Pinpoint the cell where the given text exists, returning its (x, y) midpoint coordinate. 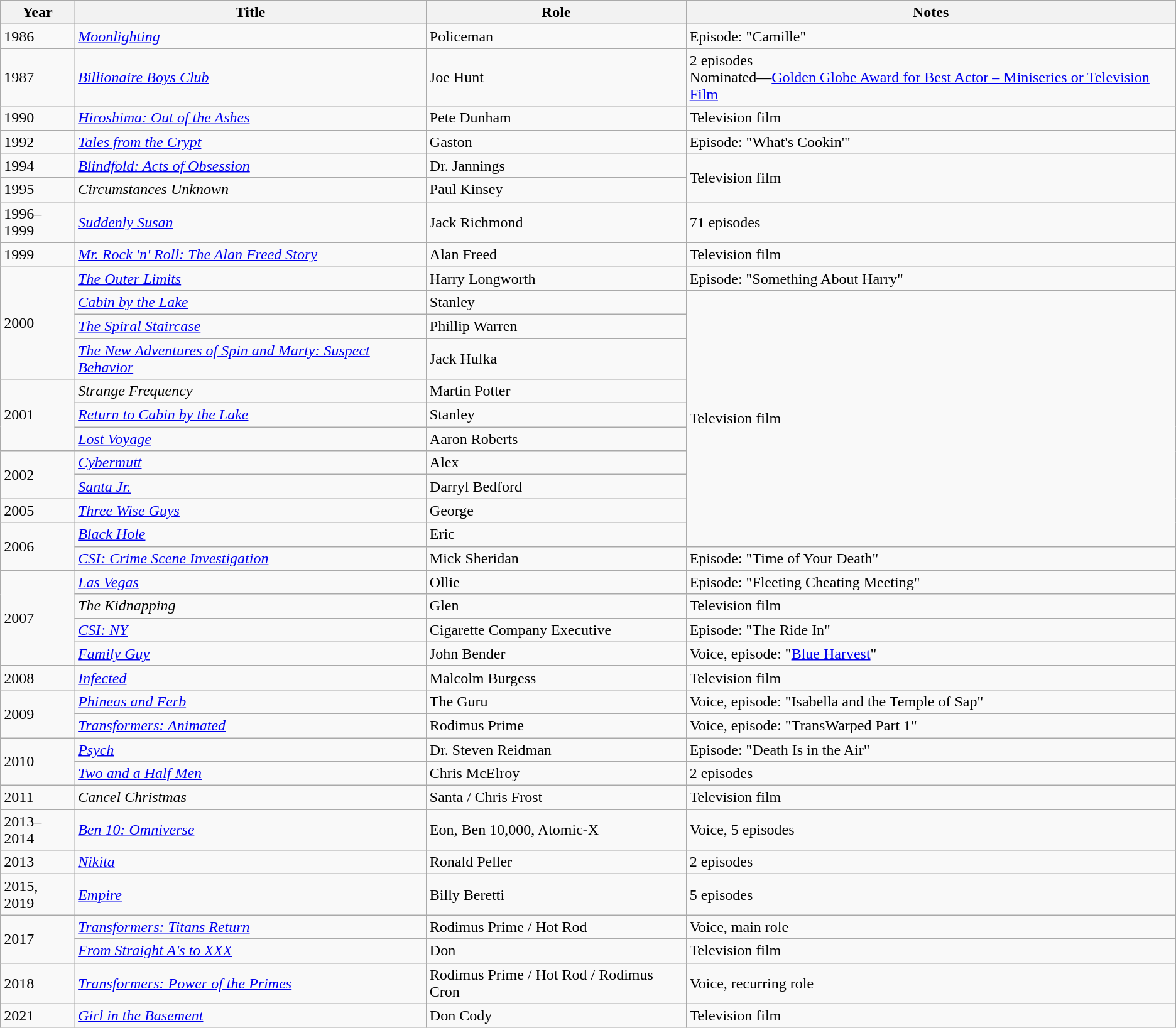
Rodimus Prime / Hot Rod (556, 927)
Two and a Half Men (251, 774)
Darryl Bedford (556, 487)
From Straight A's to XXX (251, 951)
George (556, 511)
Episode: "Fleeting Cheating Meeting" (931, 582)
Transformers: Animated (251, 725)
Empire (251, 894)
The Kidnapping (251, 606)
2018 (38, 983)
Eric (556, 534)
Ronald Peller (556, 862)
Mick Sheridan (556, 558)
2002 (38, 475)
Cigarette Company Executive (556, 630)
Phineas and Ferb (251, 701)
Don (556, 951)
Rodimus Prime (556, 725)
Paul Kinsey (556, 190)
Chris McElroy (556, 774)
1990 (38, 118)
2000 (38, 323)
2015, 2019 (38, 894)
2001 (38, 415)
2005 (38, 511)
Harry Longworth (556, 278)
Year (38, 13)
2 episodesNominated—Golden Globe Award for Best Actor – Miniseries or Television Film (931, 77)
1992 (38, 142)
The New Adventures of Spin and Marty: Suspect Behavior (251, 358)
Cancel Christmas (251, 798)
Voice, main role (931, 927)
Gaston (556, 142)
1999 (38, 254)
CSI: Crime Scene Investigation (251, 558)
2008 (38, 678)
Santa Jr. (251, 487)
Cybermutt (251, 463)
Family Guy (251, 654)
Suddenly Susan (251, 222)
2013 (38, 862)
2017 (38, 939)
1995 (38, 190)
Lost Voyage (251, 439)
Voice, episode: "Isabella and the Temple of Sap" (931, 701)
Strange Frequency (251, 391)
Malcolm Burgess (556, 678)
Psych (251, 749)
Santa / Chris Frost (556, 798)
Eon, Ben 10,000, Atomic-X (556, 830)
Mr. Rock 'n' Roll: The Alan Freed Story (251, 254)
2006 (38, 546)
Notes (931, 13)
1994 (38, 166)
Tales from the Crypt (251, 142)
Girl in the Basement (251, 1015)
Dr. Jannings (556, 166)
Cabin by the Lake (251, 302)
Rodimus Prime / Hot Rod / Rodimus Cron (556, 983)
The Outer Limits (251, 278)
2021 (38, 1015)
Return to Cabin by the Lake (251, 415)
Nikita (251, 862)
Black Hole (251, 534)
Alex (556, 463)
Voice, episode: "Blue Harvest" (931, 654)
2007 (38, 618)
2011 (38, 798)
Role (556, 13)
Transformers: Titans Return (251, 927)
Alan Freed (556, 254)
The Spiral Staircase (251, 326)
Episode: "Something About Harry" (931, 278)
1986 (38, 36)
Ben 10: Omniverse (251, 830)
Jack Richmond (556, 222)
Episode: "Time of Your Death" (931, 558)
Billionaire Boys Club (251, 77)
Aaron Roberts (556, 439)
Voice, recurring role (931, 983)
Pete Dunham (556, 118)
Dr. Steven Reidman (556, 749)
Hiroshima: Out of the Ashes (251, 118)
CSI: NY (251, 630)
1996–1999 (38, 222)
Episode: "What's Cookin'" (931, 142)
The Guru (556, 701)
Glen (556, 606)
Circumstances Unknown (251, 190)
Joe Hunt (556, 77)
Episode: "Death Is in the Air" (931, 749)
Martin Potter (556, 391)
Blindfold: Acts of Obsession (251, 166)
Policeman (556, 36)
Moonlighting (251, 36)
Episode: "The Ride In" (931, 630)
Ollie (556, 582)
Voice, 5 episodes (931, 830)
71 episodes (931, 222)
John Bender (556, 654)
2009 (38, 713)
Infected (251, 678)
Title (251, 13)
Transformers: Power of the Primes (251, 983)
Voice, episode: "TransWarped Part 1" (931, 725)
5 episodes (931, 894)
2013–2014 (38, 830)
2010 (38, 761)
Jack Hulka (556, 358)
Las Vegas (251, 582)
1987 (38, 77)
Billy Beretti (556, 894)
Phillip Warren (556, 326)
Three Wise Guys (251, 511)
Episode: "Camille" (931, 36)
Don Cody (556, 1015)
